Return (x, y) of the center of cell containing provided text 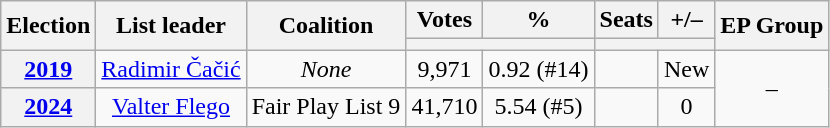
None (326, 69)
List leader (171, 26)
Seats (626, 20)
Valter Flego (171, 107)
EP Group (772, 26)
Election (48, 26)
Coalition (326, 26)
2024 (48, 107)
New (686, 69)
Votes (444, 20)
9,971 (444, 69)
+/– (686, 20)
Fair Play List 9 (326, 107)
2019 (48, 69)
– (772, 88)
Radimir Čačić (171, 69)
5.54 (#5) (538, 107)
0 (686, 107)
41,710 (444, 107)
0.92 (#14) (538, 69)
% (538, 20)
